Locate the cell with the specified text and output its (x, y) center coordinate. 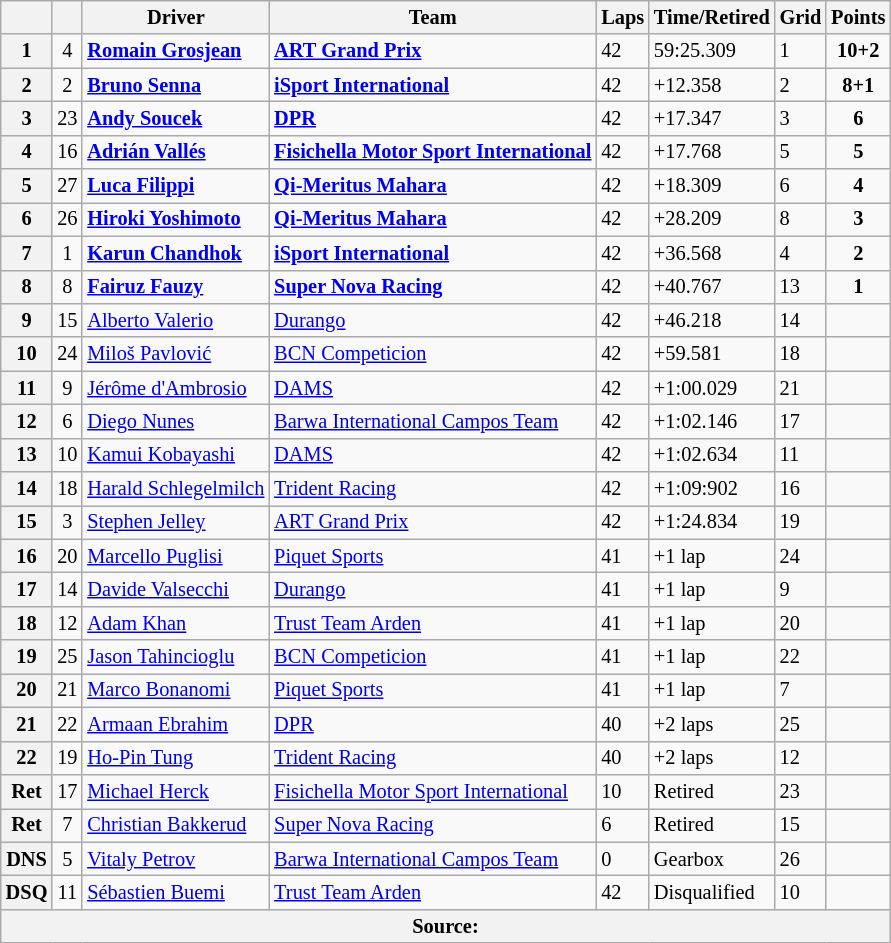
Alberto Valerio (176, 320)
10+2 (858, 51)
Laps (622, 17)
DSQ (27, 892)
+1:02.634 (712, 455)
+59.581 (712, 354)
Adam Khan (176, 623)
Jason Tahincioglu (176, 657)
Miloš Pavlović (176, 354)
59:25.309 (712, 51)
Stephen Jelley (176, 522)
+40.767 (712, 287)
Adrián Vallés (176, 152)
+17.347 (712, 118)
Sébastien Buemi (176, 892)
8+1 (858, 85)
Davide Valsecchi (176, 589)
+1:00.029 (712, 388)
Hiroki Yoshimoto (176, 219)
Ho-Pin Tung (176, 758)
+46.218 (712, 320)
Time/Retired (712, 17)
+18.309 (712, 186)
Disqualified (712, 892)
+28.209 (712, 219)
Driver (176, 17)
Harald Schlegelmilch (176, 489)
Michael Herck (176, 791)
Grid (801, 17)
Luca Filippi (176, 186)
DNS (27, 859)
+36.568 (712, 253)
0 (622, 859)
Fairuz Fauzy (176, 287)
+1:09:902 (712, 489)
Bruno Senna (176, 85)
+1:02.146 (712, 421)
+12.358 (712, 85)
Karun Chandhok (176, 253)
Gearbox (712, 859)
Romain Grosjean (176, 51)
Marcello Puglisi (176, 556)
Points (858, 17)
Marco Bonanomi (176, 690)
+1:24.834 (712, 522)
Team (432, 17)
Christian Bakkerud (176, 825)
Andy Soucek (176, 118)
27 (67, 186)
Armaan Ebrahim (176, 724)
Diego Nunes (176, 421)
+17.768 (712, 152)
Vitaly Petrov (176, 859)
Jérôme d'Ambrosio (176, 388)
Kamui Kobayashi (176, 455)
Source: (446, 926)
